Search for the cell housing the specified text and yield its [X, Y] center coordinate. 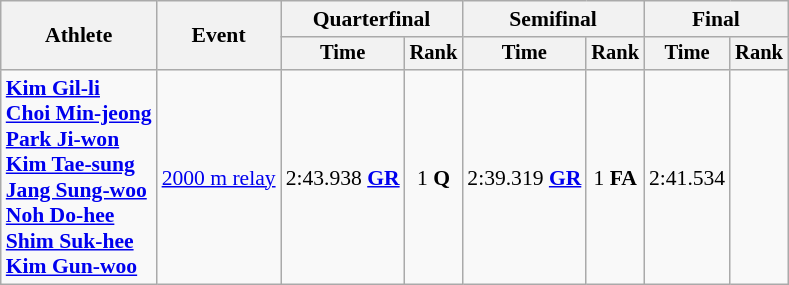
1 FA [615, 177]
Athlete [79, 36]
2:43.938 GR [343, 177]
2000 m relay [219, 177]
Semifinal [553, 19]
2:41.534 [687, 177]
Quarterfinal [372, 19]
Final [716, 19]
Event [219, 36]
1 Q [434, 177]
2:39.319 GR [524, 177]
Kim Gil-liChoi Min-jeongPark Ji-wonKim Tae-sungJang Sung-wooNoh Do-heeShim Suk-heeKim Gun-woo [79, 177]
